Search for the cell housing the specified text and yield its [x, y] center coordinate. 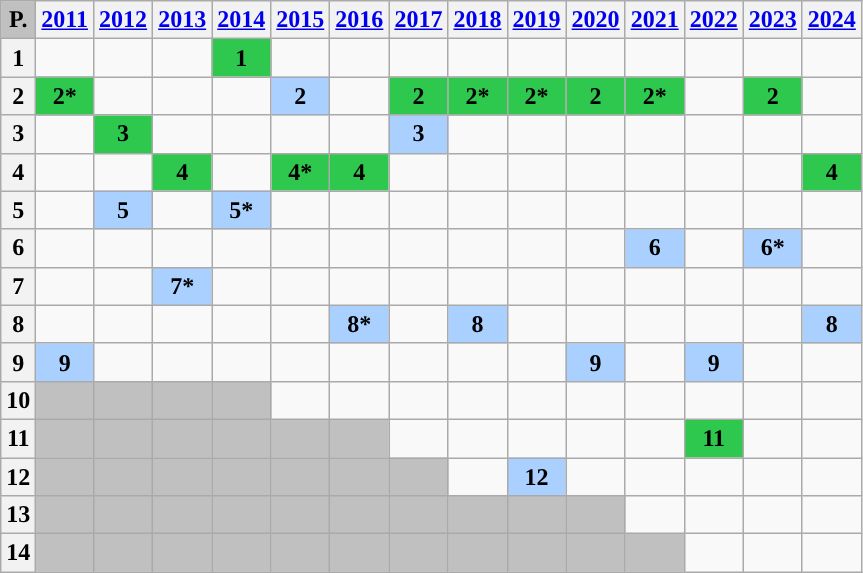
2014 [242, 20]
2011 [65, 20]
7* [182, 286]
6* [772, 248]
2018 [478, 20]
2021 [654, 20]
7 [18, 286]
10 [18, 400]
2016 [360, 20]
2017 [418, 20]
2024 [832, 20]
14 [18, 553]
8* [360, 324]
2020 [596, 20]
P. [18, 20]
2023 [772, 20]
2012 [124, 20]
2019 [536, 20]
2015 [300, 20]
2013 [182, 20]
4* [300, 172]
5* [242, 210]
13 [18, 515]
2022 [714, 20]
